For the text-containing cell, return its midpoint in (X, Y) coordinate format. 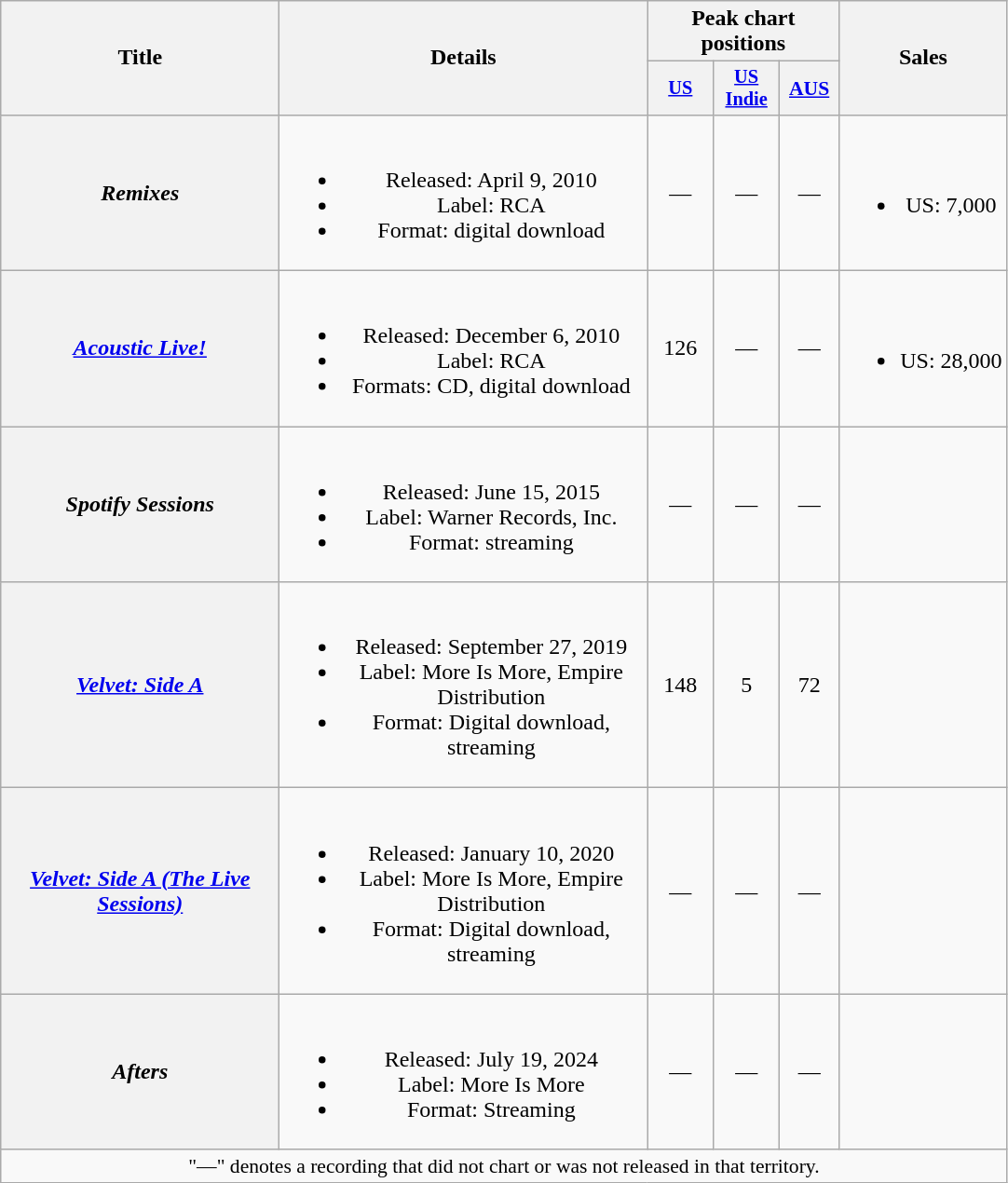
Title (140, 58)
Spotify Sessions (140, 505)
5 (747, 686)
72 (810, 686)
US: 28,000 (923, 348)
US (680, 88)
"—" denotes a recording that did not chart or was not released in that territory. (504, 1166)
AUS (810, 88)
Released: January 10, 2020Label: More Is More, Empire DistributionFormat: Digital download, streaming (464, 891)
Velvet: Side A (140, 686)
Details (464, 58)
US: 7,000 (923, 192)
Released: July 19, 2024Label: More Is MoreFormat: Streaming (464, 1071)
Released: December 6, 2010Label: RCAFormats: CD, digital download (464, 348)
Acoustic Live! (140, 348)
Released: September 27, 2019Label: More Is More, Empire DistributionFormat: Digital download, streaming (464, 686)
Released: June 15, 2015Label: Warner Records, Inc.Format: streaming (464, 505)
Peak chart positions (743, 32)
USIndie (747, 88)
Velvet: Side A (The Live Sessions) (140, 891)
Sales (923, 58)
Afters (140, 1071)
126 (680, 348)
Remixes (140, 192)
Released: April 9, 2010Label: RCAFormat: digital download (464, 192)
148 (680, 686)
